Scan for the cell matching the given text and deliver its (x, y) coordinate at center. 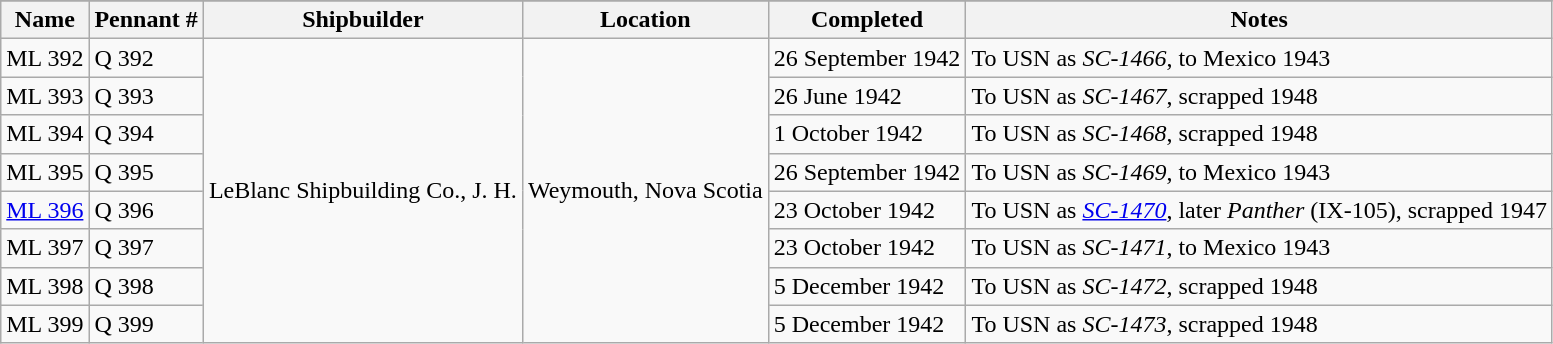
ML 394 (45, 134)
Shipbuilder (362, 20)
Q 392 (146, 58)
To USN as SC-1466, to Mexico 1943 (1260, 58)
Q 395 (146, 172)
Q 393 (146, 96)
Name (45, 20)
Q 398 (146, 286)
ML 398 (45, 286)
ML 397 (45, 248)
To USN as SC-1469, to Mexico 1943 (1260, 172)
26 June 1942 (867, 96)
ML 399 (45, 324)
ML 395 (45, 172)
Q 399 (146, 324)
Location (645, 20)
Notes (1260, 20)
1 October 1942 (867, 134)
ML 393 (45, 96)
ML 396 (45, 210)
To USN as SC-1471, to Mexico 1943 (1260, 248)
Q 394 (146, 134)
To USN as SC-1473, scrapped 1948 (1260, 324)
Weymouth, Nova Scotia (645, 191)
Q 396 (146, 210)
Pennant # (146, 20)
To USN as SC-1470, later Panther (IX-105), scrapped 1947 (1260, 210)
To USN as SC-1468, scrapped 1948 (1260, 134)
Q 397 (146, 248)
To USN as SC-1472, scrapped 1948 (1260, 286)
Completed (867, 20)
To USN as SC-1467, scrapped 1948 (1260, 96)
LeBlanc Shipbuilding Co., J. H. (362, 191)
ML 392 (45, 58)
